From the cell containing the given text, extract its center point as [X, Y] coordinate. 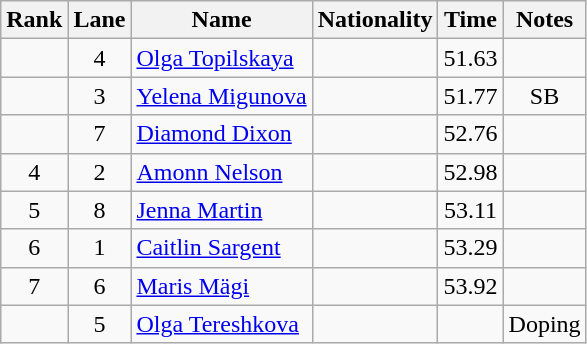
SB [544, 96]
Amonn Nelson [222, 172]
52.76 [470, 134]
2 [100, 172]
51.77 [470, 96]
Olga Topilskaya [222, 58]
Time [470, 20]
51.63 [470, 58]
Lane [100, 20]
Rank [34, 20]
8 [100, 210]
3 [100, 96]
Maris Mägi [222, 286]
Name [222, 20]
Caitlin Sargent [222, 248]
Diamond Dixon [222, 134]
Notes [544, 20]
Doping [544, 324]
Nationality [375, 20]
Olga Tereshkova [222, 324]
1 [100, 248]
Jenna Martin [222, 210]
53.11 [470, 210]
Yelena Migunova [222, 96]
52.98 [470, 172]
53.29 [470, 248]
53.92 [470, 286]
